Return (X, Y) of the center of cell containing provided text 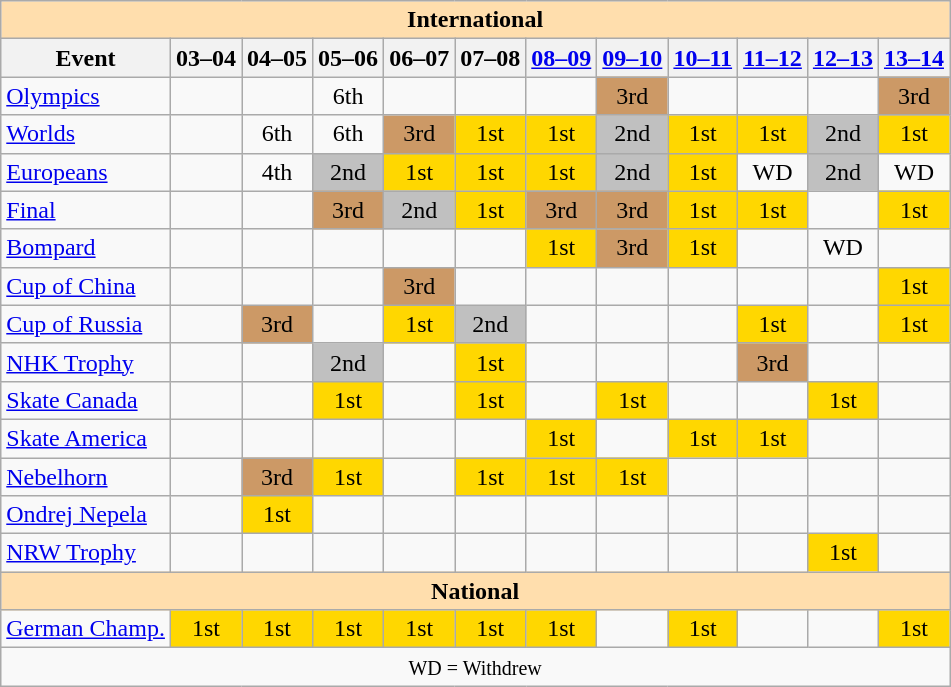
09–10 (632, 58)
13–14 (914, 58)
Skate America (86, 438)
Ondrej Nepela (86, 515)
Skate Canada (86, 400)
08–09 (562, 58)
Bompard (86, 248)
Cup of China (86, 286)
International (476, 20)
11–12 (773, 58)
03–04 (206, 58)
WD = Withdrew (476, 667)
Europeans (86, 172)
NRW Trophy (86, 553)
04–05 (278, 58)
06–07 (420, 58)
NHK Trophy (86, 362)
10–11 (703, 58)
Cup of Russia (86, 324)
12–13 (842, 58)
Event (86, 58)
05–06 (348, 58)
4th (278, 172)
Nebelhorn (86, 477)
National (476, 591)
German Champ. (86, 629)
Olympics (86, 96)
07–08 (490, 58)
Worlds (86, 134)
Final (86, 210)
